Locate the cell with the specified text and output its (X, Y) center coordinate. 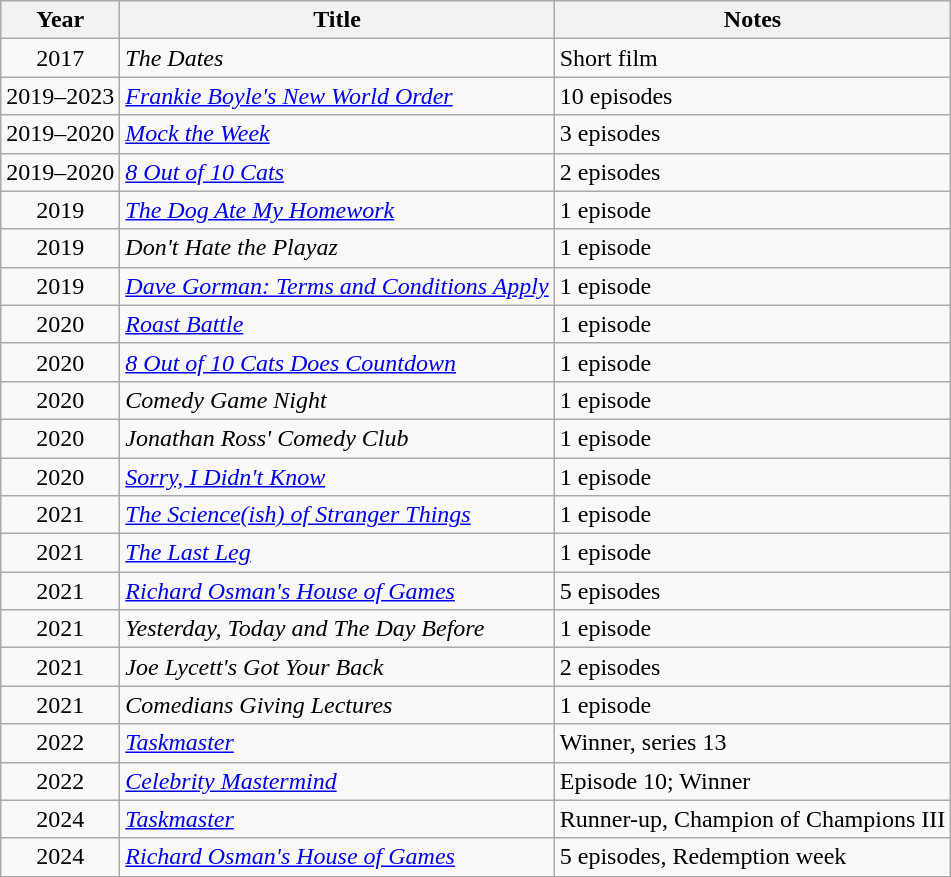
2019–2023 (60, 96)
Joe Lycett's Got Your Back (337, 667)
Year (60, 20)
Roast Battle (337, 324)
Don't Hate the Playaz (337, 248)
10 episodes (752, 96)
Episode 10; Winner (752, 781)
The Dates (337, 58)
8 Out of 10 Cats (337, 172)
The Science(ish) of Stranger Things (337, 515)
Short film (752, 58)
5 episodes, Redemption week (752, 857)
Comedy Game Night (337, 400)
Sorry, I Didn't Know (337, 477)
Celebrity Mastermind (337, 781)
Title (337, 20)
The Last Leg (337, 553)
8 Out of 10 Cats Does Countdown (337, 362)
3 episodes (752, 134)
Jonathan Ross' Comedy Club (337, 438)
Yesterday, Today and The Day Before (337, 629)
5 episodes (752, 591)
Mock the Week (337, 134)
Comedians Giving Lectures (337, 705)
Winner, series 13 (752, 743)
Notes (752, 20)
2017 (60, 58)
Runner-up, Champion of Champions III (752, 819)
Dave Gorman: Terms and Conditions Apply (337, 286)
The Dog Ate My Homework (337, 210)
Frankie Boyle's New World Order (337, 96)
